Determine the (x, y) coordinate at the center of the cell enclosing the given text.  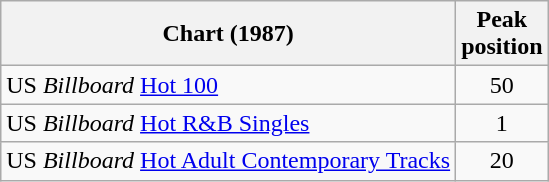
50 (502, 85)
US Billboard Hot R&B Singles (228, 123)
20 (502, 161)
1 (502, 123)
US Billboard Hot 100 (228, 85)
Peakposition (502, 34)
Chart (1987) (228, 34)
US Billboard Hot Adult Contemporary Tracks (228, 161)
